Return the (x, y) coordinate for the center point of the cell that contains the specified text.  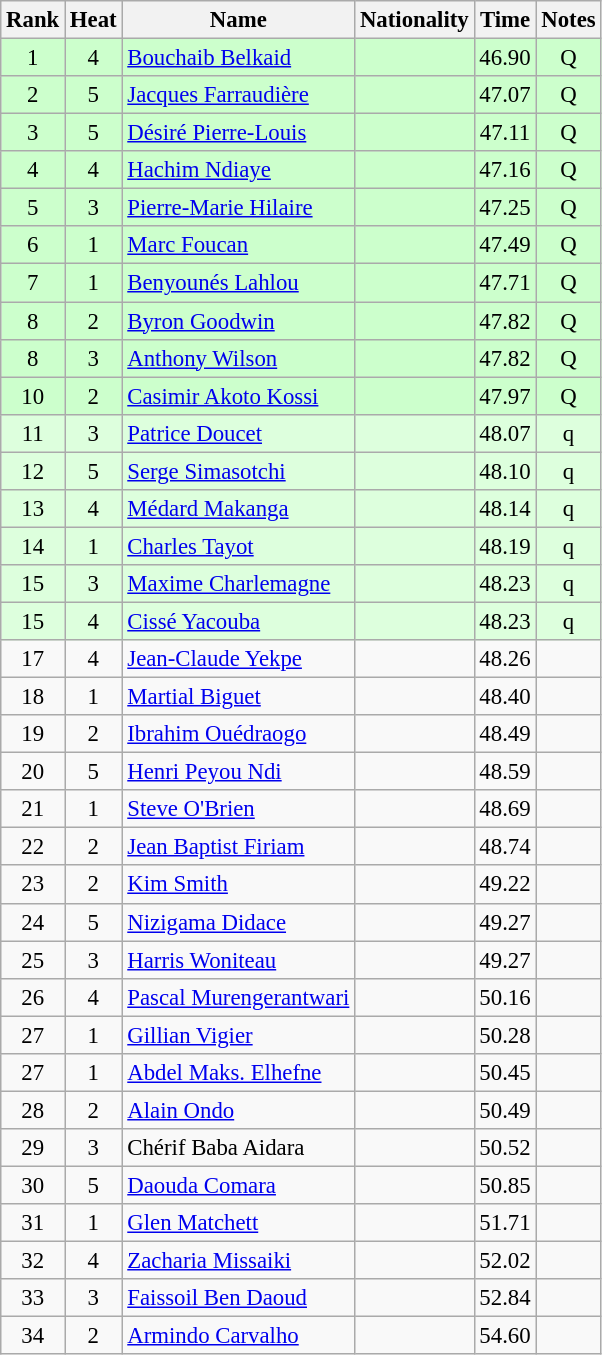
50.85 (505, 1185)
Heat (94, 20)
52.84 (505, 1298)
25 (33, 960)
30 (33, 1185)
Maxime Charlemagne (238, 584)
Harris Woniteau (238, 960)
17 (33, 659)
47.11 (505, 133)
Anthony Wilson (238, 358)
28 (33, 1110)
Hachim Ndiaye (238, 170)
Abdel Maks. Elhefne (238, 1073)
Chérif Baba Aidara (238, 1148)
18 (33, 697)
Marc Foucan (238, 245)
Ibrahim Ouédraogo (238, 734)
29 (33, 1148)
22 (33, 847)
47.49 (505, 245)
13 (33, 509)
Daouda Comara (238, 1185)
32 (33, 1261)
Gillian Vigier (238, 1035)
47.16 (505, 170)
48.49 (505, 734)
47.25 (505, 208)
50.45 (505, 1073)
50.28 (505, 1035)
48.14 (505, 509)
10 (33, 396)
48.10 (505, 471)
19 (33, 734)
6 (33, 245)
Rank (33, 20)
Armindo Carvalho (238, 1336)
Jean Baptist Firiam (238, 847)
Byron Goodwin (238, 321)
Nizigama Didace (238, 922)
48.26 (505, 659)
Benyounés Lahlou (238, 283)
11 (33, 433)
48.59 (505, 772)
50.49 (505, 1110)
Kim Smith (238, 885)
Nationality (414, 20)
26 (33, 997)
Jean-Claude Yekpe (238, 659)
33 (33, 1298)
31 (33, 1223)
Zacharia Missaiki (238, 1261)
48.07 (505, 433)
21 (33, 809)
Charles Tayot (238, 546)
7 (33, 283)
24 (33, 922)
48.40 (505, 697)
47.07 (505, 95)
Médard Makanga (238, 509)
Bouchaib Belkaid (238, 58)
Patrice Doucet (238, 433)
Serge Simasotchi (238, 471)
54.60 (505, 1336)
Henri Peyou Ndi (238, 772)
Glen Matchett (238, 1223)
51.71 (505, 1223)
23 (33, 885)
Steve O'Brien (238, 809)
Faissoil Ben Daoud (238, 1298)
49.22 (505, 885)
Martial Biguet (238, 697)
Time (505, 20)
48.69 (505, 809)
48.19 (505, 546)
47.97 (505, 396)
46.90 (505, 58)
Casimir Akoto Kossi (238, 396)
48.74 (505, 847)
Désiré Pierre-Louis (238, 133)
Name (238, 20)
Cissé Yacouba (238, 621)
47.71 (505, 283)
12 (33, 471)
20 (33, 772)
14 (33, 546)
50.16 (505, 997)
Notes (568, 20)
34 (33, 1336)
Alain Ondo (238, 1110)
52.02 (505, 1261)
Pierre-Marie Hilaire (238, 208)
Pascal Murengerantwari (238, 997)
50.52 (505, 1148)
Jacques Farraudière (238, 95)
